For the text-containing cell, return its midpoint in [x, y] coordinate format. 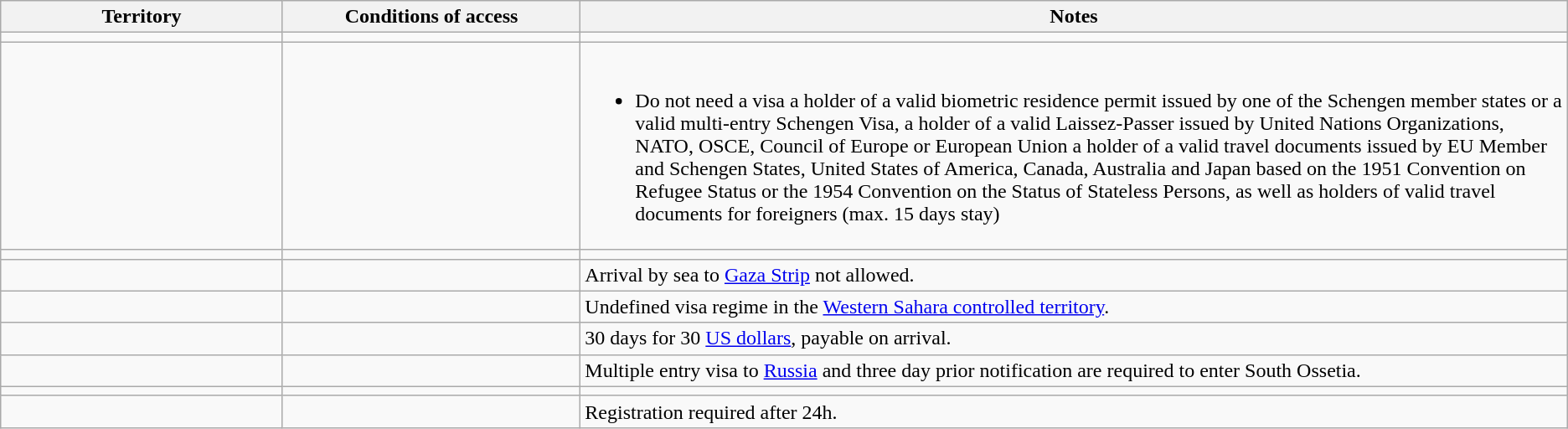
Registration required after 24h. [1074, 411]
30 days for 30 US dollars, payable on arrival. [1074, 339]
Multiple entry visa to Russia and three day prior notification are required to enter South Ossetia. [1074, 370]
Notes [1074, 17]
Undefined visa regime in the Western Sahara controlled territory. [1074, 307]
Conditions of access [431, 17]
Territory [142, 17]
Arrival by sea to Gaza Strip not allowed. [1074, 275]
